Determine the (X, Y) coordinate at the center of the cell enclosing the given text.  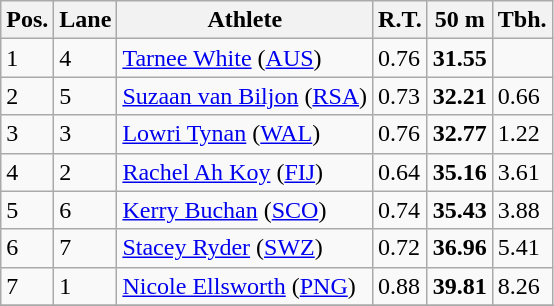
35.43 (460, 210)
35.16 (460, 172)
32.21 (460, 96)
8.26 (522, 286)
39.81 (460, 286)
Nicole Ellsworth (PNG) (245, 286)
31.55 (460, 58)
3.61 (522, 172)
0.66 (522, 96)
Lane (86, 20)
Rachel Ah Koy (FIJ) (245, 172)
Lowri Tynan (WAL) (245, 134)
Pos. (28, 20)
3.88 (522, 210)
R.T. (400, 20)
36.96 (460, 248)
0.74 (400, 210)
32.77 (460, 134)
0.72 (400, 248)
0.64 (400, 172)
50 m (460, 20)
0.73 (400, 96)
1.22 (522, 134)
Tbh. (522, 20)
Athlete (245, 20)
Tarnee White (AUS) (245, 58)
Stacey Ryder (SWZ) (245, 248)
0.88 (400, 286)
Suzaan van Biljon (RSA) (245, 96)
5.41 (522, 248)
Kerry Buchan (SCO) (245, 210)
